Pinpoint the cell where the given text exists, returning its (x, y) midpoint coordinate. 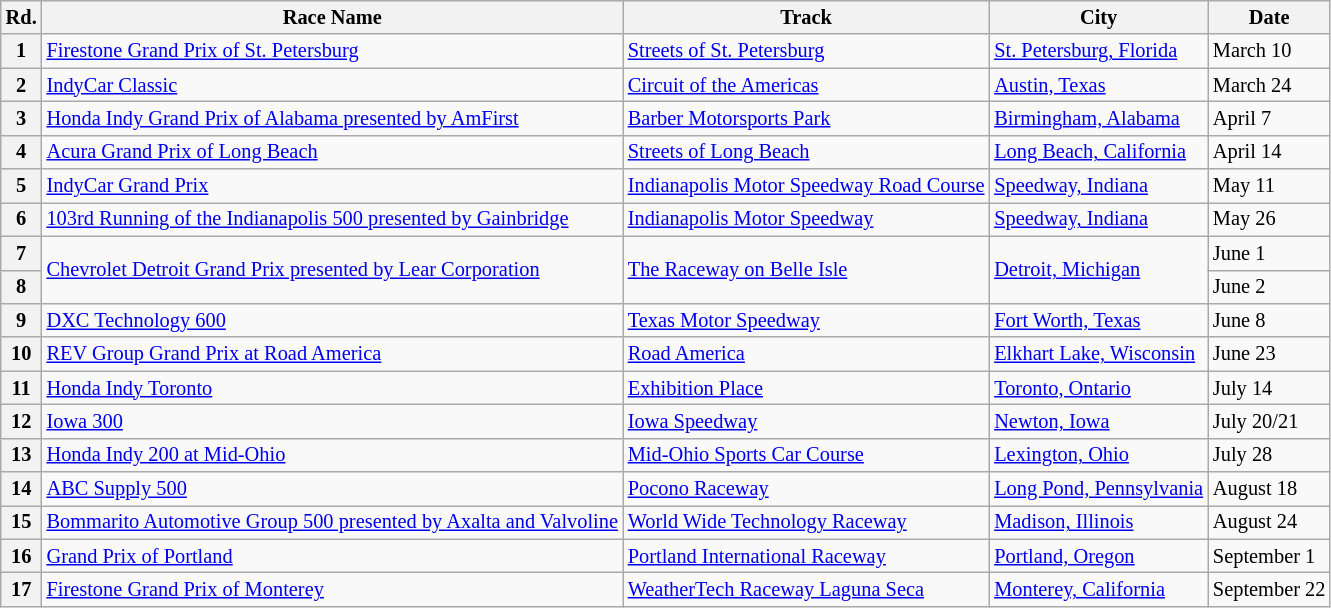
Iowa 300 (332, 421)
103rd Running of the Indianapolis 500 presented by Gainbridge (332, 219)
WeatherTech Raceway Laguna Seca (806, 589)
15 (22, 522)
July 14 (1269, 388)
July 28 (1269, 455)
Acura Grand Prix of Long Beach (332, 152)
Honda Indy 200 at Mid-Ohio (332, 455)
Monterey, California (1098, 589)
August 18 (1269, 489)
Pocono Raceway (806, 489)
August 24 (1269, 522)
Barber Motorsports Park (806, 118)
Indianapolis Motor Speedway Road Course (806, 186)
REV Group Grand Prix at Road America (332, 354)
10 (22, 354)
September 22 (1269, 589)
Firestone Grand Prix of Monterey (332, 589)
16 (22, 556)
April 14 (1269, 152)
17 (22, 589)
8 (22, 287)
4 (22, 152)
Race Name (332, 17)
June 1 (1269, 253)
Streets of Long Beach (806, 152)
2 (22, 85)
ABC Supply 500 (332, 489)
June 2 (1269, 287)
14 (22, 489)
Honda Indy Grand Prix of Alabama presented by AmFirst (332, 118)
The Raceway on Belle Isle (806, 270)
IndyCar Classic (332, 85)
April 7 (1269, 118)
World Wide Technology Raceway (806, 522)
June 8 (1269, 320)
March 24 (1269, 85)
DXC Technology 600 (332, 320)
Track (806, 17)
Lexington, Ohio (1098, 455)
Streets of St. Petersburg (806, 51)
Exhibition Place (806, 388)
Birmingham, Alabama (1098, 118)
Long Beach, California (1098, 152)
September 1 (1269, 556)
12 (22, 421)
6 (22, 219)
Indianapolis Motor Speedway (806, 219)
Bommarito Automotive Group 500 presented by Axalta and Valvoline (332, 522)
Madison, Illinois (1098, 522)
Firestone Grand Prix of St. Petersburg (332, 51)
March 10 (1269, 51)
Iowa Speedway (806, 421)
June 23 (1269, 354)
IndyCar Grand Prix (332, 186)
Texas Motor Speedway (806, 320)
Date (1269, 17)
Toronto, Ontario (1098, 388)
3 (22, 118)
Long Pond, Pennsylvania (1098, 489)
Newton, Iowa (1098, 421)
Austin, Texas (1098, 85)
Grand Prix of Portland (332, 556)
5 (22, 186)
Circuit of the Americas (806, 85)
Fort Worth, Texas (1098, 320)
City (1098, 17)
Portland, Oregon (1098, 556)
St. Petersburg, Florida (1098, 51)
Rd. (22, 17)
Portland International Raceway (806, 556)
9 (22, 320)
11 (22, 388)
13 (22, 455)
7 (22, 253)
Chevrolet Detroit Grand Prix presented by Lear Corporation (332, 270)
July 20/21 (1269, 421)
May 11 (1269, 186)
Mid-Ohio Sports Car Course (806, 455)
Honda Indy Toronto (332, 388)
Elkhart Lake, Wisconsin (1098, 354)
May 26 (1269, 219)
Road America (806, 354)
Detroit, Michigan (1098, 270)
1 (22, 51)
